Return (x, y) of the center of cell containing provided text 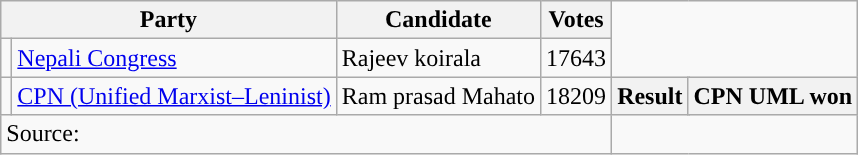
Party (168, 20)
Ram prasad Mahato (438, 96)
Source: (306, 134)
Nepali Congress (174, 58)
CPN UML won (773, 96)
Result (650, 96)
CPN (Unified Marxist–Leninist) (174, 96)
17643 (576, 58)
Candidate (438, 20)
Rajeev koirala (438, 58)
Votes (576, 20)
18209 (576, 96)
